Capture the cell that displays the provided text and extract its (X, Y) central coordinate. 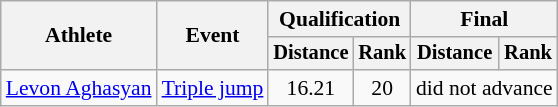
Athlete (79, 36)
Triple jump (213, 88)
did not advance (484, 88)
Final (484, 19)
Levon Aghasyan (79, 88)
20 (382, 88)
Qualification (339, 19)
16.21 (310, 88)
Event (213, 36)
